Determine the [x, y] coordinate at the center of the cell enclosing the given text.  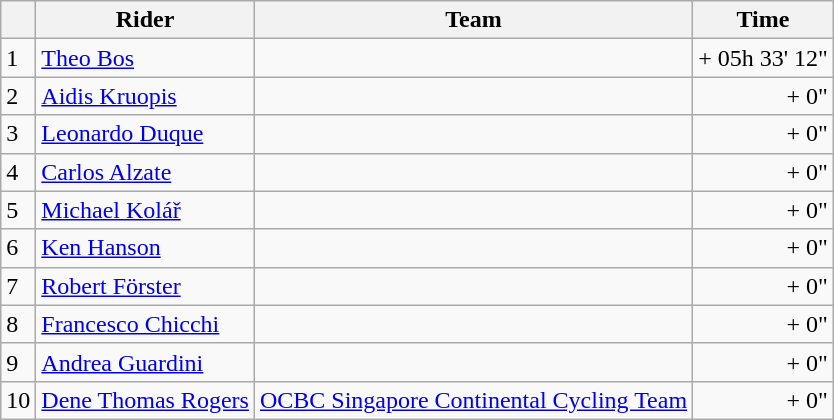
Carlos Alzate [146, 172]
8 [18, 324]
9 [18, 362]
Time [764, 20]
2 [18, 96]
Dene Thomas Rogers [146, 400]
3 [18, 134]
10 [18, 400]
Michael Kolář [146, 210]
4 [18, 172]
Theo Bos [146, 58]
Francesco Chicchi [146, 324]
Robert Förster [146, 286]
7 [18, 286]
+ 05h 33' 12" [764, 58]
1 [18, 58]
OCBC Singapore Continental Cycling Team [473, 400]
5 [18, 210]
Ken Hanson [146, 248]
Team [473, 20]
6 [18, 248]
Leonardo Duque [146, 134]
Rider [146, 20]
Andrea Guardini [146, 362]
Aidis Kruopis [146, 96]
